Scan for the cell matching the given text and deliver its (X, Y) coordinate at center. 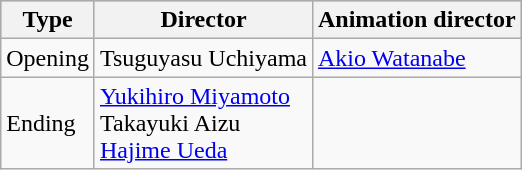
Akio Watanabe (416, 58)
Animation director (416, 20)
Director (203, 20)
Tsuguyasu Uchiyama (203, 58)
Opening (48, 58)
Ending (48, 123)
Type (48, 20)
Yukihiro MiyamotoTakayuki AizuHajime Ueda (203, 123)
